Locate the cell with the specified text and output its (X, Y) center coordinate. 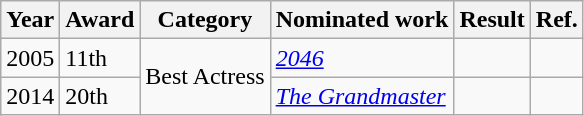
2014 (30, 96)
Ref. (556, 20)
Nominated work (362, 20)
Result (492, 20)
Best Actress (205, 77)
Award (100, 20)
20th (100, 96)
2046 (362, 58)
11th (100, 58)
The Grandmaster (362, 96)
Category (205, 20)
2005 (30, 58)
Year (30, 20)
